Return [x, y] of the center of cell containing provided text 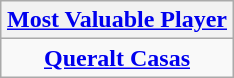
Most Valuable Player [116, 20]
Queralt Casas [116, 58]
